Output the [X, Y] coordinate of the center of the cell containing the given text.  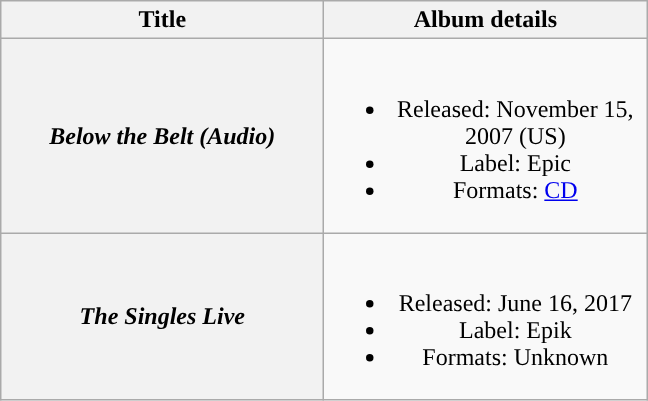
Released: November 15, 2007 (US)Label: EpicFormats: CD [486, 136]
Released: June 16, 2017Label: EpikFormats: Unknown [486, 316]
The Singles Live [162, 316]
Album details [486, 20]
Below the Belt (Audio) [162, 136]
Title [162, 20]
